Scan for the cell matching the given text and deliver its [X, Y] coordinate at center. 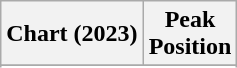
PeakPosition [190, 34]
Chart (2023) [72, 34]
